Extract the (x, y) coordinate from the center of the cell holding the provided text.  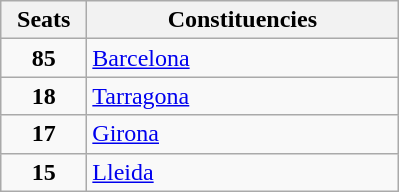
18 (44, 96)
85 (44, 58)
Seats (44, 20)
Lleida (242, 172)
Girona (242, 134)
Tarragona (242, 96)
17 (44, 134)
Constituencies (242, 20)
Barcelona (242, 58)
15 (44, 172)
